Capture the cell that displays the provided text and extract its [x, y] central coordinate. 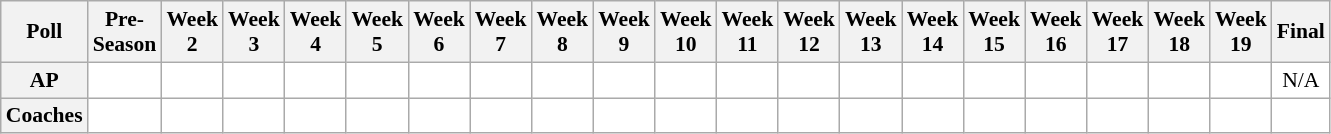
Week12 [809, 32]
Week5 [377, 32]
Week19 [1241, 32]
AP [44, 80]
Week18 [1179, 32]
Week9 [624, 32]
Poll [44, 32]
Week15 [994, 32]
Coaches [44, 116]
Week11 [748, 32]
Week10 [686, 32]
Week17 [1118, 32]
Week3 [254, 32]
Pre-Season [125, 32]
N/A [1301, 80]
Week7 [501, 32]
Week8 [562, 32]
Week2 [192, 32]
Week6 [439, 32]
Week13 [871, 32]
Week14 [933, 32]
Week4 [316, 32]
Final [1301, 32]
Week16 [1056, 32]
